Capture the cell that displays the provided text and extract its [X, Y] central coordinate. 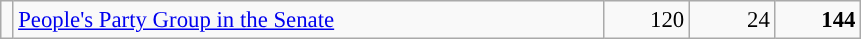
144 [818, 20]
120 [647, 20]
People's Party Group in the Senate [308, 20]
24 [733, 20]
